Detect which cell encompasses the target text, then output its (x, y) center coordinate. 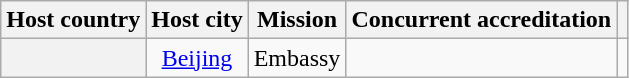
Host city (197, 20)
Concurrent accreditation (482, 20)
Host country (74, 20)
Embassy (297, 58)
Beijing (197, 58)
Mission (297, 20)
